Return the (x, y) coordinate for the center point of the cell that contains the specified text.  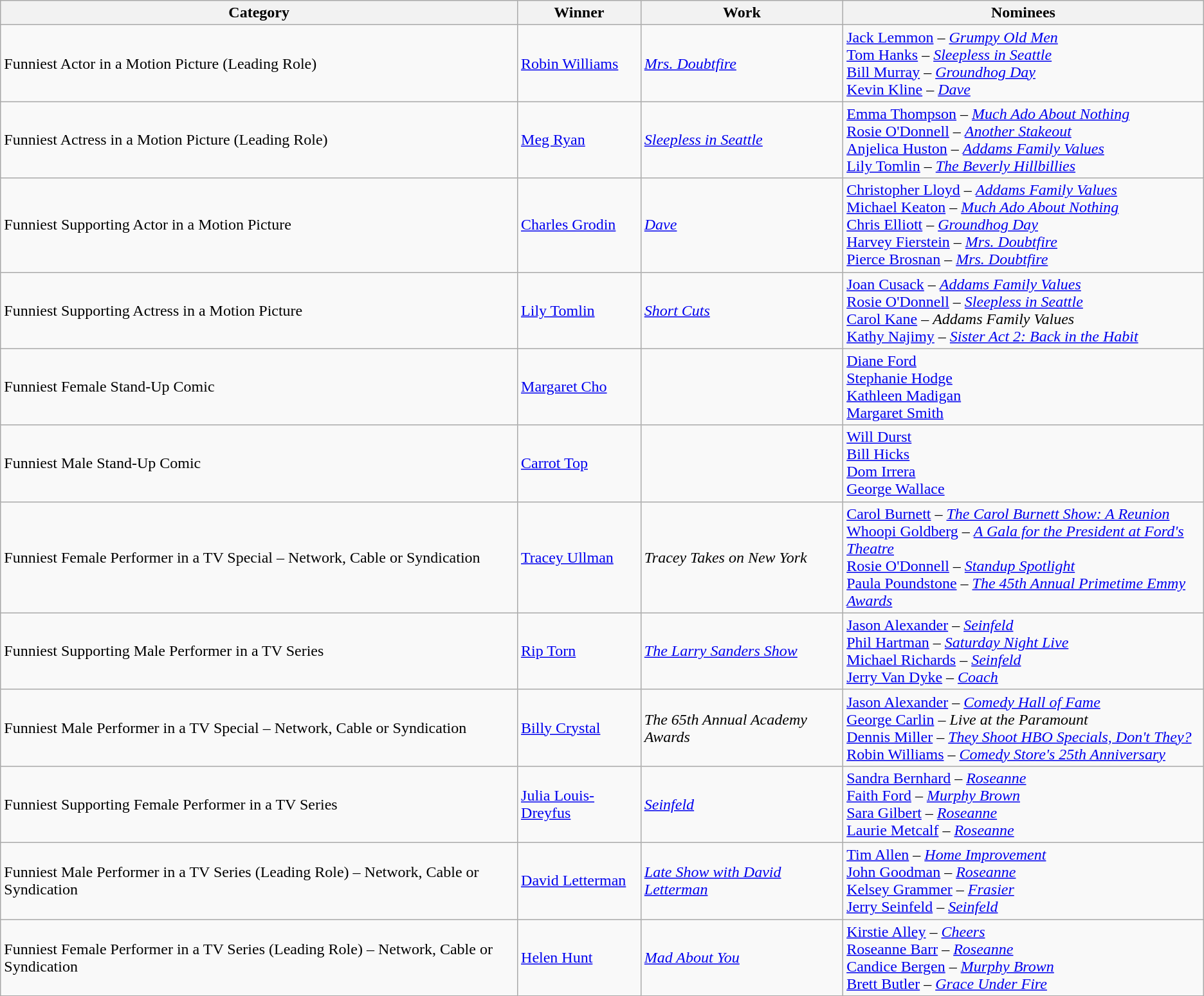
Jack Lemmon – Grumpy Old MenTom Hanks – Sleepless in SeattleBill Murray – Groundhog DayKevin Kline – Dave (1024, 63)
Meg Ryan (579, 140)
Winner (579, 13)
Kirstie Alley – CheersRoseanne Barr – RoseanneCandice Bergen – Murphy BrownBrett Butler – Grace Under Fire (1024, 958)
Will DurstBill HicksDom IrreraGeorge Wallace (1024, 463)
Funniest Supporting Male Performer in a TV Series (259, 651)
Funniest Supporting Actor in a Motion Picture (259, 225)
Seinfeld (742, 804)
Funniest Supporting Female Performer in a TV Series (259, 804)
Margaret Cho (579, 387)
The Larry Sanders Show (742, 651)
Helen Hunt (579, 958)
Lily Tomlin (579, 310)
Funniest Actress in a Motion Picture (Leading Role) (259, 140)
Category (259, 13)
Work (742, 13)
Funniest Male Performer in a TV Special – Network, Cable or Syndication (259, 728)
The 65th Annual Academy Awards (742, 728)
Funniest Female Performer in a TV Series (Leading Role) – Network, Cable or Syndication (259, 958)
Sandra Bernhard – RoseanneFaith Ford – Murphy BrownSara Gilbert – RoseanneLaurie Metcalf – Roseanne (1024, 804)
Funniest Female Stand-Up Comic (259, 387)
Mrs. Doubtfire (742, 63)
Diane FordStephanie HodgeKathleen MadiganMargaret Smith (1024, 387)
Dave (742, 225)
Rip Torn (579, 651)
Tracey Ullman (579, 557)
Sleepless in Seattle (742, 140)
Funniest Actor in a Motion Picture (Leading Role) (259, 63)
Tim Allen – Home ImprovementJohn Goodman – RoseanneKelsey Grammer – FrasierJerry Seinfeld – Seinfeld (1024, 881)
Mad About You (742, 958)
Emma Thompson – Much Ado About NothingRosie O'Donnell – Another StakeoutAnjelica Huston – Addams Family ValuesLily Tomlin – The Beverly Hillbillies (1024, 140)
Carrot Top (579, 463)
Charles Grodin (579, 225)
Nominees (1024, 13)
Jason Alexander – SeinfeldPhil Hartman – Saturday Night LiveMichael Richards – SeinfeldJerry Van Dyke – Coach (1024, 651)
Robin Williams (579, 63)
Funniest Supporting Actress in a Motion Picture (259, 310)
Short Cuts (742, 310)
David Letterman (579, 881)
Tracey Takes on New York (742, 557)
Billy Crystal (579, 728)
Funniest Female Performer in a TV Special – Network, Cable or Syndication (259, 557)
Julia Louis-Dreyfus (579, 804)
Funniest Male Stand-Up Comic (259, 463)
Late Show with David Letterman (742, 881)
Funniest Male Performer in a TV Series (Leading Role) – Network, Cable or Syndication (259, 881)
